Detect which cell encompasses the target text, then output its [X, Y] center coordinate. 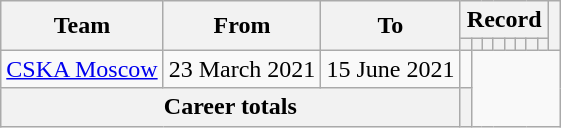
23 March 2021 [242, 69]
To [390, 26]
Team [82, 26]
Career totals [230, 107]
Record [504, 20]
CSKA Moscow [82, 69]
15 June 2021 [390, 69]
From [242, 26]
